From the cell containing the given text, extract its center point as (X, Y) coordinate. 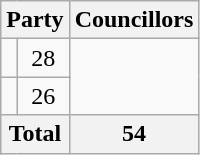
Councillors (134, 20)
Total (35, 134)
28 (43, 58)
54 (134, 134)
Party (35, 20)
26 (43, 96)
